Return the (X, Y) coordinate for the center point of the cell that contains the specified text.  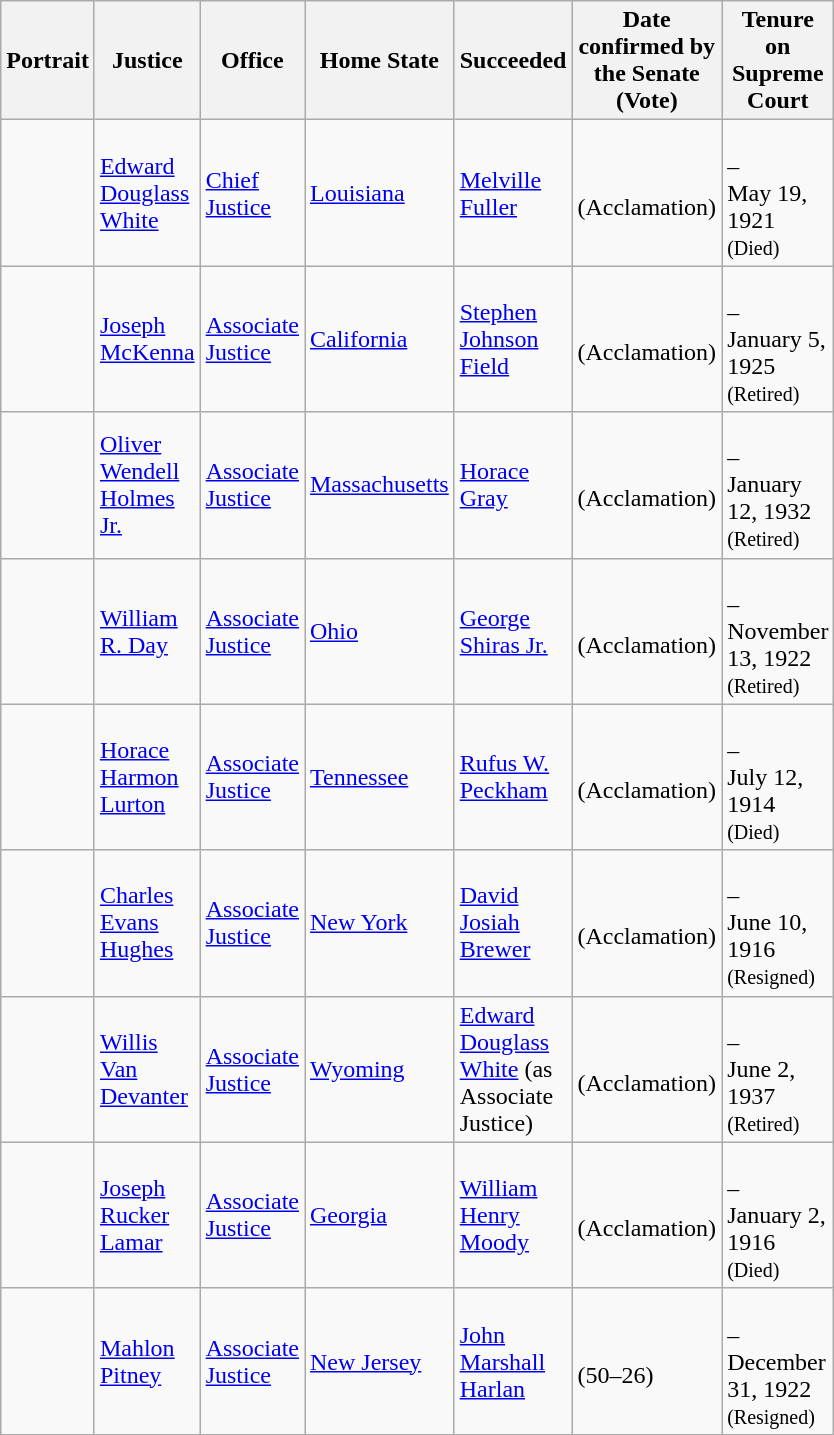
–January 5, 1925(Retired) (778, 339)
Rufus W. Peckham (513, 777)
–January 2, 1916(Died) (778, 1215)
Joseph McKenna (147, 339)
–December 31, 1922(Resigned) (778, 1361)
Chief Justice (252, 193)
–June 2, 1937(Retired) (778, 1069)
Massachusetts (379, 485)
Melville Fuller (513, 193)
Horace Gray (513, 485)
Georgia (379, 1215)
New Jersey (379, 1361)
New York (379, 923)
(50–26) (647, 1361)
–January 12, 1932(Retired) (778, 485)
Charles Evans Hughes (147, 923)
Joseph Rucker Lamar (147, 1215)
Oliver Wendell Holmes Jr. (147, 485)
Home State (379, 60)
George Shiras Jr. (513, 631)
Mahlon Pitney (147, 1361)
David Josiah Brewer (513, 923)
–June 10, 1916(Resigned) (778, 923)
Edward Douglass White (147, 193)
Louisiana (379, 193)
Justice (147, 60)
Ohio (379, 631)
William Henry Moody (513, 1215)
California (379, 339)
John Marshall Harlan (513, 1361)
Stephen Johnson Field (513, 339)
Tenure on Supreme Court (778, 60)
Portrait (48, 60)
William R. Day (147, 631)
Horace Harmon Lurton (147, 777)
–July 12, 1914(Died) (778, 777)
Office (252, 60)
Edward Douglass White (as Associate Justice) (513, 1069)
Tennessee (379, 777)
Succeeded (513, 60)
–May 19, 1921(Died) (778, 193)
Wyoming (379, 1069)
–November 13, 1922(Retired) (778, 631)
Date confirmed by the Senate(Vote) (647, 60)
Willis Van Devanter (147, 1069)
